Locate the cell with the specified text and output its (x, y) center coordinate. 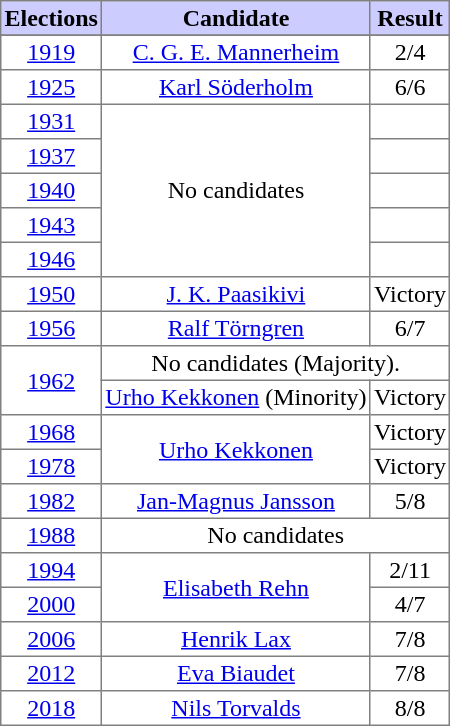
1937 (52, 156)
6/6 (410, 87)
1982 (52, 501)
5/8 (410, 501)
2000 (52, 604)
2012 (52, 673)
1946 (52, 259)
8/8 (410, 708)
2/4 (410, 52)
Candidate (236, 18)
Nils Torvalds (236, 708)
Henrik Lax (236, 639)
C. G. E. Mannerheim (236, 52)
J. K. Paasikivi (236, 294)
1978 (52, 466)
1962 (52, 380)
2006 (52, 639)
4/7 (410, 604)
1956 (52, 328)
1994 (52, 570)
No candidates (Majority). (276, 363)
1940 (52, 190)
1968 (52, 432)
Karl Söderholm (236, 87)
Elisabeth Rehn (236, 588)
2018 (52, 708)
Urho Kekkonen (Minority) (236, 397)
1950 (52, 294)
1943 (52, 225)
6/7 (410, 328)
1925 (52, 87)
Jan-Magnus Jansson (236, 501)
1931 (52, 121)
1988 (52, 535)
Ralf Törngren (236, 328)
2/11 (410, 570)
1919 (52, 52)
Urho Kekkonen (236, 450)
Eva Biaudet (236, 673)
Result (410, 18)
Elections (52, 18)
